Identify which cell holds the provided text, then report its (x, y) central coordinate. 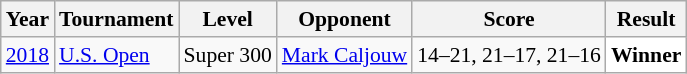
Super 300 (228, 55)
Score (509, 19)
Level (228, 19)
Winner (646, 55)
2018 (28, 55)
Mark Caljouw (344, 55)
14–21, 21–17, 21–16 (509, 55)
U.S. Open (116, 55)
Tournament (116, 19)
Opponent (344, 19)
Year (28, 19)
Result (646, 19)
